Locate the cell with the specified text and output its [X, Y] center coordinate. 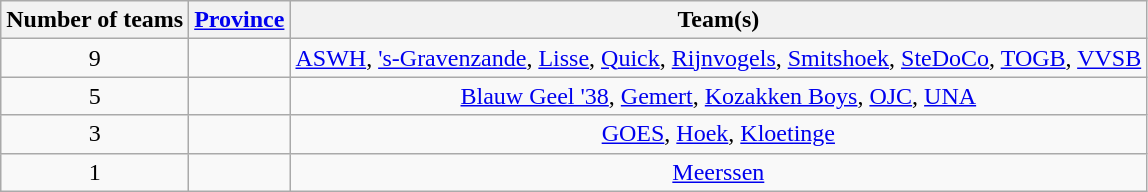
1 [95, 172]
Number of teams [95, 20]
Meerssen [718, 172]
ASWH, 's-Gravenzande, Lisse, Quick, Rijnvogels, Smitshoek, SteDoCo, TOGB, VVSB [718, 58]
3 [95, 134]
9 [95, 58]
Blauw Geel '38, Gemert, Kozakken Boys, OJC, UNA [718, 96]
5 [95, 96]
GOES, Hoek, Kloetinge [718, 134]
Team(s) [718, 20]
Province [240, 20]
